Detect which cell encompasses the target text, then output its [x, y] center coordinate. 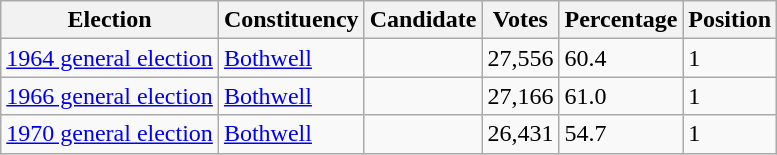
60.4 [621, 58]
27,556 [520, 58]
1970 general election [110, 134]
Election [110, 20]
Votes [520, 20]
61.0 [621, 96]
27,166 [520, 96]
Candidate [423, 20]
1964 general election [110, 58]
Position [730, 20]
26,431 [520, 134]
Constituency [291, 20]
Percentage [621, 20]
1966 general election [110, 96]
54.7 [621, 134]
